Identify which cell holds the provided text, then report its (x, y) central coordinate. 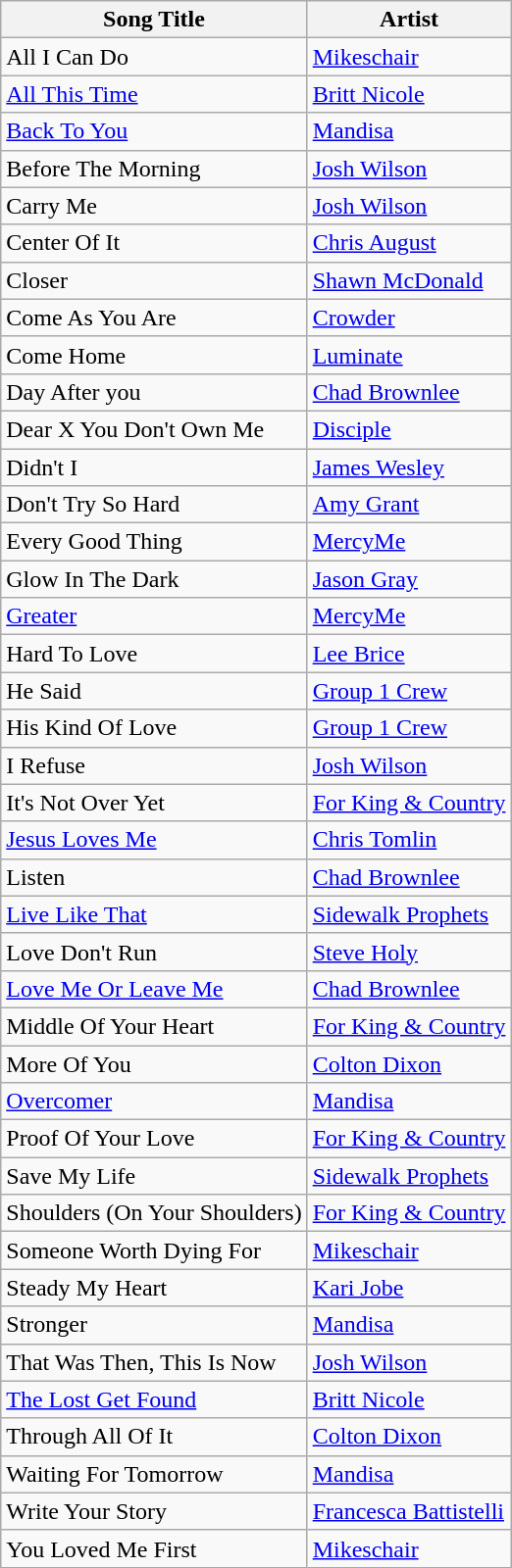
Artist (409, 20)
Love Me Or Leave Me (154, 989)
That Was Then, This Is Now (154, 1362)
All This Time (154, 94)
Save My Life (154, 1176)
Back To You (154, 131)
Crowder (409, 318)
Song Title (154, 20)
Jesus Loves Me (154, 840)
Proof Of Your Love (154, 1139)
Kari Jobe (409, 1288)
Overcomer (154, 1102)
Greater (154, 616)
Before The Morning (154, 169)
Every Good Thing (154, 542)
Shoulders (On Your Shoulders) (154, 1213)
It's Not Over Yet (154, 803)
All I Can Do (154, 57)
Glow In The Dark (154, 579)
Waiting For Tomorrow (154, 1474)
Live Like That (154, 914)
Disciple (409, 429)
Chris Tomlin (409, 840)
Jason Gray (409, 579)
Hard To Love (154, 654)
Listen (154, 877)
You Loved Me First (154, 1548)
Didn't I (154, 467)
Shawn McDonald (409, 280)
Closer (154, 280)
More Of You (154, 1063)
Come Home (154, 355)
Someone Worth Dying For (154, 1250)
The Lost Get Found (154, 1399)
Stronger (154, 1325)
Don't Try So Hard (154, 505)
I Refuse (154, 765)
Amy Grant (409, 505)
Dear X You Don't Own Me (154, 429)
Love Don't Run (154, 952)
Chris August (409, 243)
Middle Of Your Heart (154, 1026)
Luminate (409, 355)
Through All Of It (154, 1437)
Write Your Story (154, 1511)
James Wesley (409, 467)
His Kind Of Love (154, 728)
Center Of It (154, 243)
Lee Brice (409, 654)
He Said (154, 691)
Come As You Are (154, 318)
Francesca Battistelli (409, 1511)
Carry Me (154, 206)
Day After you (154, 392)
Steady My Heart (154, 1288)
Steve Holy (409, 952)
